Find where the given text appears and provide that cell's center as [x, y] coordinate. 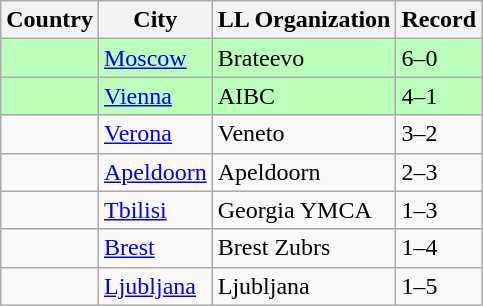
LL Organization [304, 20]
Record [439, 20]
Brateevo [304, 58]
Tbilisi [155, 210]
1–3 [439, 210]
4–1 [439, 96]
Veneto [304, 134]
AIBC [304, 96]
Brest Zubrs [304, 248]
3–2 [439, 134]
Verona [155, 134]
1–5 [439, 286]
Moscow [155, 58]
1–4 [439, 248]
Country [50, 20]
2–3 [439, 172]
6–0 [439, 58]
Georgia YMCA [304, 210]
City [155, 20]
Brest [155, 248]
Vienna [155, 96]
